Determine the (X, Y) coordinate at the center of the cell enclosing the given text.  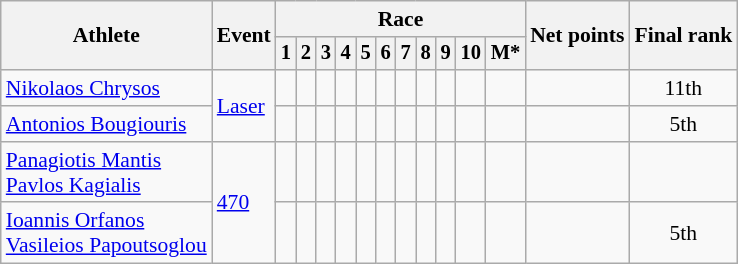
7 (406, 54)
10 (471, 54)
Panagiotis MantisPavlos Kagialis (106, 172)
9 (446, 54)
2 (306, 54)
4 (346, 54)
Net points (577, 36)
Final rank (683, 36)
M* (506, 54)
Laser (244, 106)
5 (366, 54)
11th (683, 88)
Athlete (106, 36)
Race (400, 19)
470 (244, 203)
Antonios Bougiouris (106, 124)
1 (286, 54)
6 (386, 54)
Nikolaos Chrysos (106, 88)
Event (244, 36)
8 (426, 54)
Ioannis OrfanosVasileios Papoutsoglou (106, 234)
3 (326, 54)
